Identify which cell holds the provided text, then report its (X, Y) central coordinate. 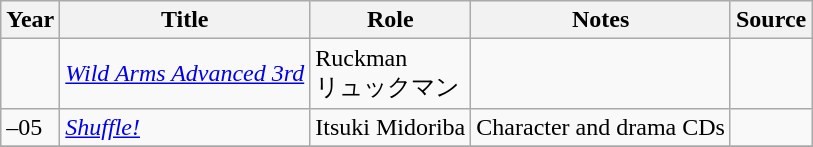
Source (770, 20)
Role (390, 20)
Notes (601, 20)
Wild Arms Advanced 3rd (185, 74)
Character and drama CDs (601, 127)
Shuffle! (185, 127)
Ruckmanリュックマン (390, 74)
Year (30, 20)
–05 (30, 127)
Title (185, 20)
Itsuki Midoriba (390, 127)
